Output the (X, Y) coordinate of the center of the cell containing the given text.  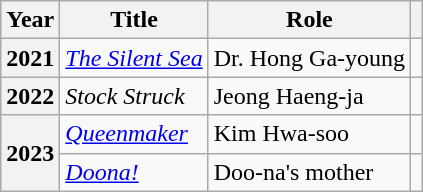
Stock Struck (134, 96)
Queenmaker (134, 134)
2021 (30, 58)
Jeong Haeng-ja (309, 96)
Year (30, 20)
The Silent Sea (134, 58)
Doona! (134, 172)
2022 (30, 96)
2023 (30, 153)
Dr. Hong Ga-young (309, 58)
Kim Hwa-soo (309, 134)
Title (134, 20)
Role (309, 20)
Doo-na's mother (309, 172)
